Pinpoint the cell where the given text exists, returning its (X, Y) midpoint coordinate. 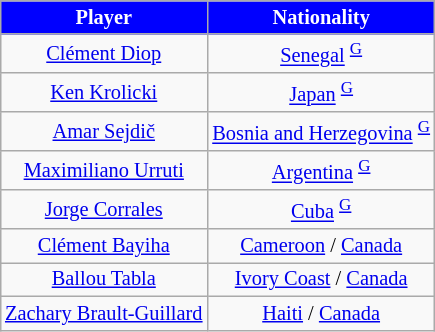
Nationality (321, 17)
Cuba G (321, 210)
Clément Bayiha (104, 246)
Player (104, 17)
Ballou Tabla (104, 279)
Clément Diop (104, 54)
Senegal G (321, 54)
Japan G (321, 92)
Ivory Coast / Canada (321, 279)
Amar Sejdič (104, 132)
Argentina G (321, 170)
Haiti / Canada (321, 313)
Ken Krolicki (104, 92)
Maximiliano Urruti (104, 170)
Bosnia and Herzegovina G (321, 132)
Jorge Corrales (104, 210)
Zachary Brault-Guillard (104, 313)
Cameroon / Canada (321, 246)
